Return the [x, y] coordinate for the center point of the cell that contains the specified text.  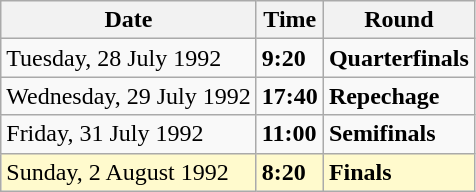
Sunday, 2 August 1992 [129, 172]
Tuesday, 28 July 1992 [129, 58]
Semifinals [398, 134]
Finals [398, 172]
Wednesday, 29 July 1992 [129, 96]
8:20 [290, 172]
Repechage [398, 96]
9:20 [290, 58]
Quarterfinals [398, 58]
Round [398, 20]
17:40 [290, 96]
Friday, 31 July 1992 [129, 134]
Time [290, 20]
Date [129, 20]
11:00 [290, 134]
